Find where the given text appears and provide that cell's center as (X, Y) coordinate. 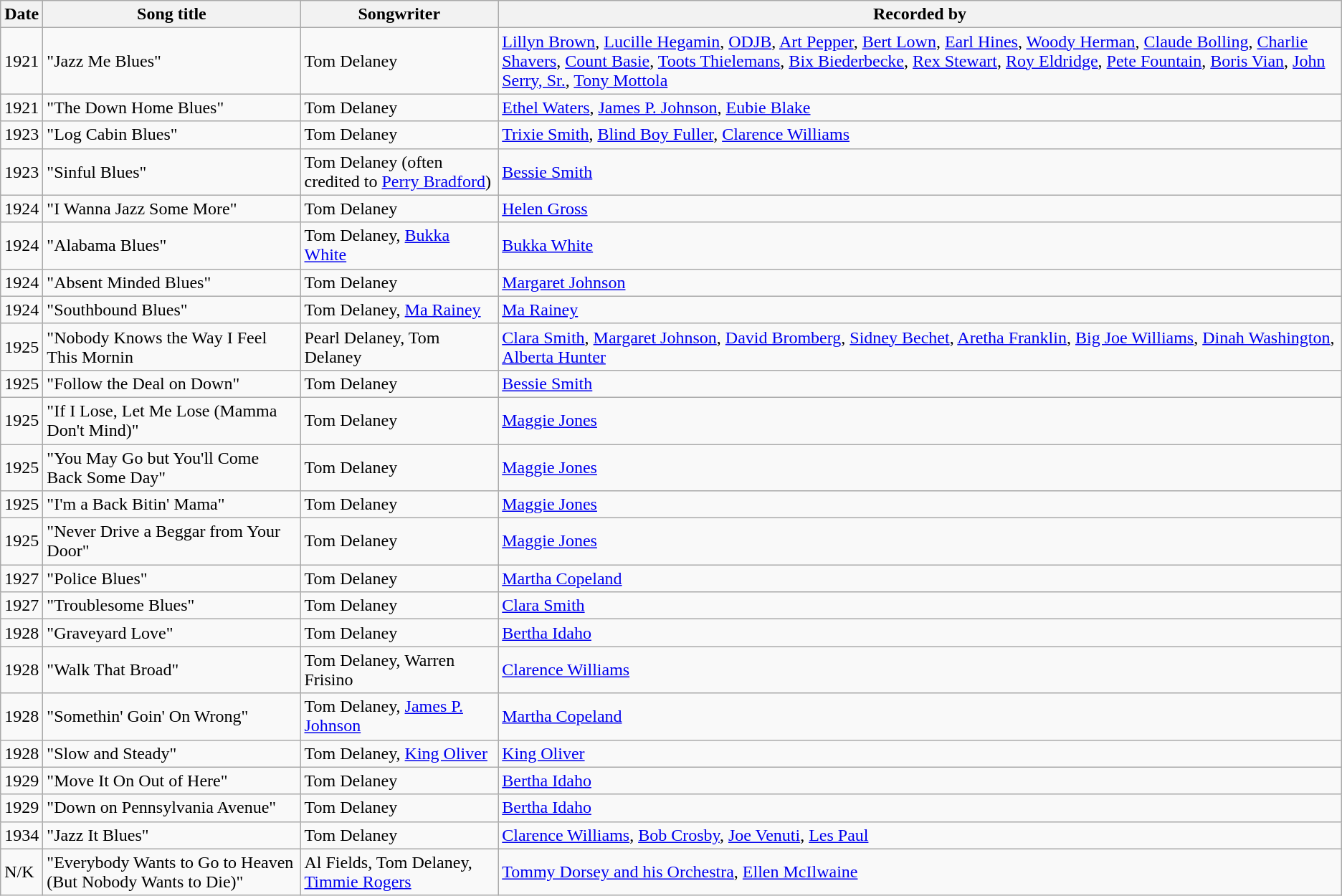
Ethel Waters, James P. Johnson, Eubie Blake (920, 108)
"Nobody Knows the Way I Feel This Mornin (172, 347)
Trixie Smith, Blind Boy Fuller, Clarence Williams (920, 135)
Tom Delaney, James P. Johnson (399, 717)
"Follow the Deal on Down" (172, 383)
Recorded by (920, 14)
Clara Smith (920, 606)
"Graveyard Love" (172, 633)
Tom Delaney (often credited to Perry Bradford) (399, 172)
"Never Drive a Beggar from Your Door" (172, 542)
Songwriter (399, 14)
N/K (22, 872)
"Absent Minded Blues" (172, 282)
Date (22, 14)
"I'm a Back Bitin' Mama" (172, 505)
King Oliver (920, 753)
"Alabama Blues" (172, 245)
"You May Go but You'll Come Back Some Day" (172, 467)
"Move It On Out of Here" (172, 781)
"Walk That Broad" (172, 669)
"Southbound Blues" (172, 310)
Clarence Williams, Bob Crosby, Joe Venuti, Les Paul (920, 835)
"Somethin' Goin' On Wrong" (172, 717)
Tommy Dorsey and his Orchestra, Ellen McIlwaine (920, 872)
Helen Gross (920, 209)
"Troublesome Blues" (172, 606)
"If I Lose, Let Me Lose (Mamma Don't Mind)" (172, 420)
Tom Delaney, King Oliver (399, 753)
"I Wanna Jazz Some More" (172, 209)
1934 (22, 835)
Margaret Johnson (920, 282)
Al Fields, Tom Delaney, Timmie Rogers (399, 872)
"Jazz It Blues" (172, 835)
"Jazz Me Blues" (172, 61)
Pearl Delaney, Tom Delaney (399, 347)
"Down on Pennsylvania Avenue" (172, 808)
Bukka White (920, 245)
Ma Rainey (920, 310)
Song title (172, 14)
"Sinful Blues" (172, 172)
Tom Delaney, Bukka White (399, 245)
Tom Delaney, Warren Frisino (399, 669)
"The Down Home Blues" (172, 108)
"Slow and Steady" (172, 753)
Clara Smith, Margaret Johnson, David Bromberg, Sidney Bechet, Aretha Franklin, Big Joe Williams, Dinah Washington, Alberta Hunter (920, 347)
"Police Blues" (172, 578)
"Everybody Wants to Go to Heaven (But Nobody Wants to Die)" (172, 872)
Tom Delaney, Ma Rainey (399, 310)
Clarence Williams (920, 669)
"Log Cabin Blues" (172, 135)
